Provide the [x, y] coordinate of the cell's center where the given text is located.  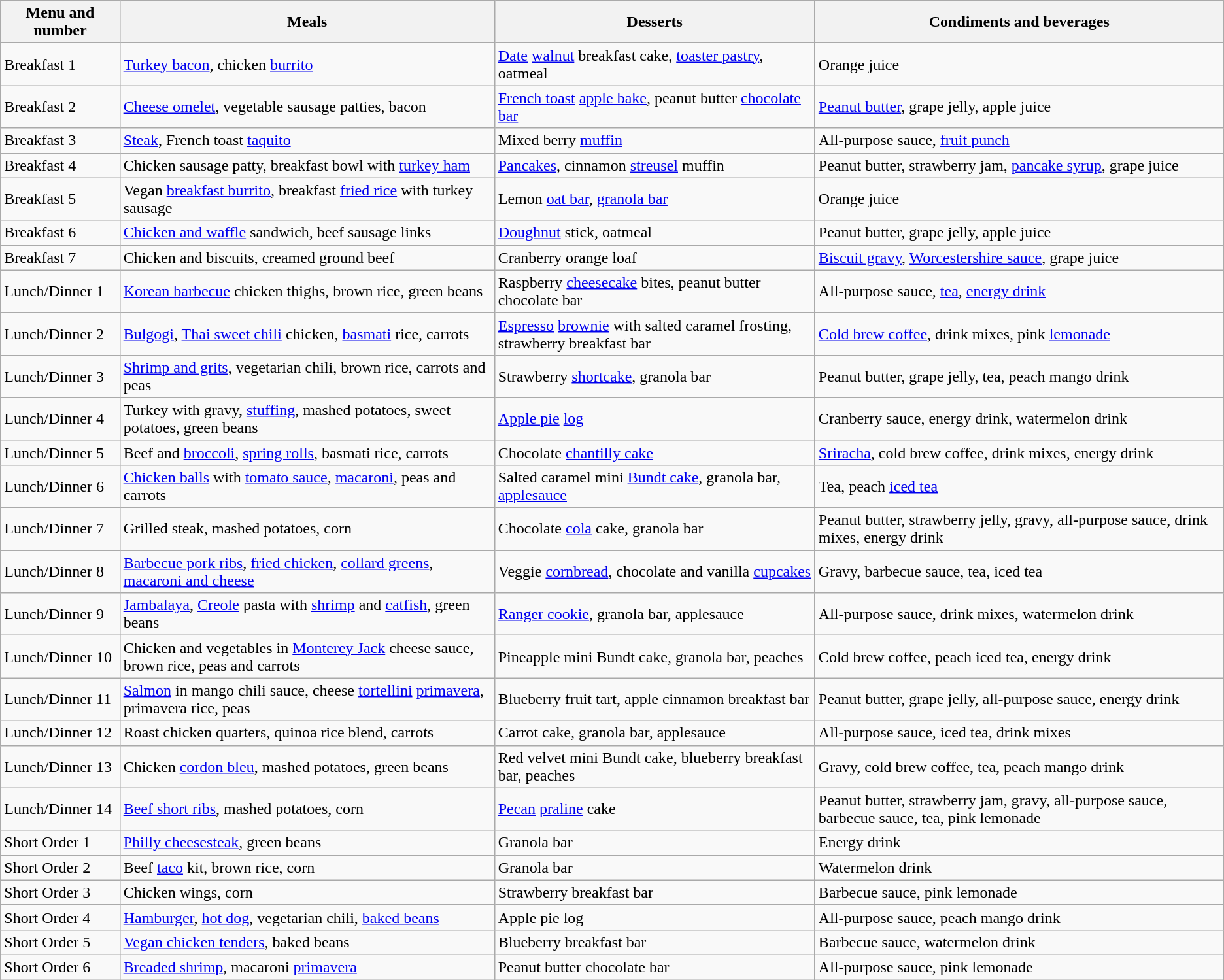
Short Order 2 [60, 868]
Bulgogi, Thai sweet chili chicken, basmati rice, carrots [307, 333]
Salted caramel mini Bundt cake, granola bar, applesauce [654, 486]
All-purpose sauce, iced tea, drink mixes [1019, 733]
Veggie cornbread, chocolate and vanilla cupcakes [654, 571]
Breakfast 3 [60, 141]
Philly cheesesteak, green beans [307, 843]
Condiments and beverages [1019, 22]
All-purpose sauce, peach mango drink [1019, 917]
Chicken cordon bleu, mashed potatoes, green beans [307, 766]
Date walnut breakfast cake, toaster pastry, oatmeal [654, 64]
Barbecue sauce, watermelon drink [1019, 942]
Lunch/Dinner 1 [60, 292]
Short Order 4 [60, 917]
Meals [307, 22]
Raspberry cheesecake bites, peanut butter chocolate bar [654, 292]
Jambalaya, Creole pasta with shrimp and catfish, green beans [307, 615]
Breakfast 6 [60, 233]
Vegan breakfast burrito, breakfast fried rice with turkey sausage [307, 199]
Lunch/Dinner 13 [60, 766]
Short Order 3 [60, 892]
Lemon oat bar, granola bar [654, 199]
Lunch/Dinner 14 [60, 809]
Peanut butter, grape jelly, all-purpose sauce, energy drink [1019, 700]
Biscuit gravy, Worcestershire sauce, grape juice [1019, 258]
Korean barbecue chicken thighs, brown rice, green beans [307, 292]
Lunch/Dinner 7 [60, 530]
Breaded shrimp, macaroni primavera [307, 967]
Steak, French toast taquito [307, 141]
Roast chicken quarters, quinoa rice blend, carrots [307, 733]
Lunch/Dinner 3 [60, 377]
Chicken and vegetables in Monterey Jack cheese sauce, brown rice, peas and carrots [307, 656]
Beef taco kit, brown rice, corn [307, 868]
Vegan chicken tenders, baked beans [307, 942]
Breakfast 4 [60, 165]
Lunch/Dinner 8 [60, 571]
Peanut butter, strawberry jelly, gravy, all-purpose sauce, drink mixes, energy drink [1019, 530]
Cranberry sauce, energy drink, watermelon drink [1019, 418]
Cranberry orange loaf [654, 258]
Lunch/Dinner 11 [60, 700]
Mixed berry muffin [654, 141]
Chicken and biscuits, creamed ground beef [307, 258]
Turkey with gravy, stuffing, mashed potatoes, sweet potatoes, green beans [307, 418]
Blueberry fruit tart, apple cinnamon breakfast bar [654, 700]
Cold brew coffee, peach iced tea, energy drink [1019, 656]
Peanut butter chocolate bar [654, 967]
Gravy, barbecue sauce, tea, iced tea [1019, 571]
All-purpose sauce, fruit punch [1019, 141]
Short Order 1 [60, 843]
Ranger cookie, granola bar, applesauce [654, 615]
Strawberry breakfast bar [654, 892]
Hamburger, hot dog, vegetarian chili, baked beans [307, 917]
Watermelon drink [1019, 868]
Barbecue pork ribs, fried chicken, collard greens, macaroni and cheese [307, 571]
All-purpose sauce, drink mixes, watermelon drink [1019, 615]
Chicken wings, corn [307, 892]
Breakfast 2 [60, 107]
Turkey bacon, chicken burrito [307, 64]
Espresso brownie with salted caramel frosting, strawberry breakfast bar [654, 333]
Chicken sausage patty, breakfast bowl with turkey ham [307, 165]
Lunch/Dinner 2 [60, 333]
Chicken balls with tomato sauce, macaroni, peas and carrots [307, 486]
Breakfast 5 [60, 199]
All-purpose sauce, pink lemonade [1019, 967]
Salmon in mango chili sauce, cheese tortellini primavera, primavera rice, peas [307, 700]
Breakfast 7 [60, 258]
Lunch/Dinner 6 [60, 486]
Cheese omelet, vegetable sausage patties, bacon [307, 107]
Pancakes, cinnamon streusel muffin [654, 165]
Red velvet mini Bundt cake, blueberry breakfast bar, peaches [654, 766]
Peanut butter, strawberry jam, gravy, all-purpose sauce, barbecue sauce, tea, pink lemonade [1019, 809]
French toast apple bake, peanut butter chocolate bar [654, 107]
Pecan praline cake [654, 809]
Carrot cake, granola bar, applesauce [654, 733]
Tea, peach iced tea [1019, 486]
Beef short ribs, mashed potatoes, corn [307, 809]
Grilled steak, mashed potatoes, corn [307, 530]
Peanut butter, grape jelly, tea, peach mango drink [1019, 377]
Short Order 5 [60, 942]
Doughnut stick, oatmeal [654, 233]
Cold brew coffee, drink mixes, pink lemonade [1019, 333]
Chicken and waffle sandwich, beef sausage links [307, 233]
Lunch/Dinner 4 [60, 418]
All-purpose sauce, tea, energy drink [1019, 292]
Chocolate cola cake, granola bar [654, 530]
Menu and number [60, 22]
Energy drink [1019, 843]
Peanut butter, strawberry jam, pancake syrup, grape juice [1019, 165]
Breakfast 1 [60, 64]
Chocolate chantilly cake [654, 453]
Lunch/Dinner 9 [60, 615]
Lunch/Dinner 12 [60, 733]
Lunch/Dinner 10 [60, 656]
Lunch/Dinner 5 [60, 453]
Beef and broccoli, spring rolls, basmati rice, carrots [307, 453]
Barbecue sauce, pink lemonade [1019, 892]
Short Order 6 [60, 967]
Blueberry breakfast bar [654, 942]
Pineapple mini Bundt cake, granola bar, peaches [654, 656]
Sriracha, cold brew coffee, drink mixes, energy drink [1019, 453]
Gravy, cold brew coffee, tea, peach mango drink [1019, 766]
Shrimp and grits, vegetarian chili, brown rice, carrots and peas [307, 377]
Desserts [654, 22]
Strawberry shortcake, granola bar [654, 377]
